Identify which cell holds the provided text, then report its [x, y] central coordinate. 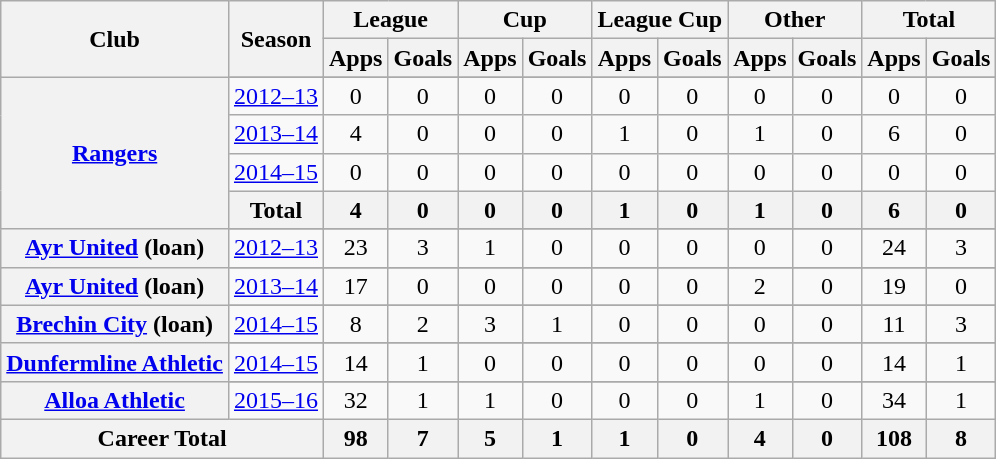
Cup [525, 20]
Alloa Athletic [115, 400]
Dunfermline Athletic [115, 362]
98 [356, 438]
Other [795, 20]
24 [894, 248]
19 [894, 286]
Career Total [162, 438]
Rangers [115, 153]
Brechin City (loan) [115, 324]
League [391, 20]
Club [115, 39]
2015–16 [276, 400]
34 [894, 400]
11 [894, 324]
17 [356, 286]
5 [490, 438]
League Cup [660, 20]
108 [894, 438]
7 [423, 438]
32 [356, 400]
23 [356, 248]
Season [276, 39]
